Return the (X, Y) coordinate for the center point of the cell that contains the specified text.  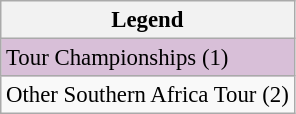
Legend (148, 20)
Tour Championships (1) (148, 58)
Other Southern Africa Tour (2) (148, 95)
